From the cell containing the given text, extract its center point as (X, Y) coordinate. 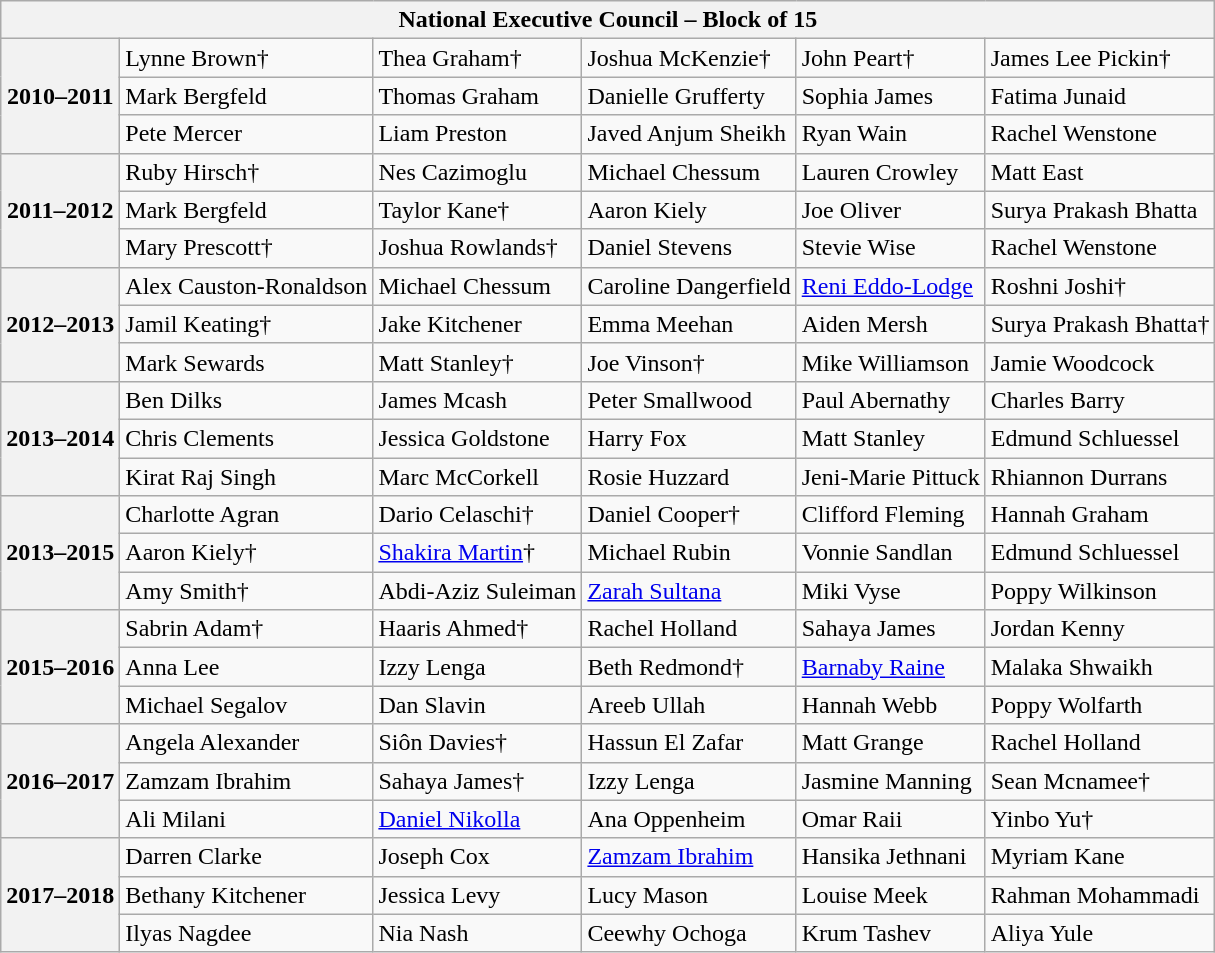
Areeb Ullah (689, 705)
Harry Fox (689, 438)
Charles Barry (1100, 400)
Hannah Webb (890, 705)
Matt Stanley† (478, 362)
Reni Eddo-Lodge (890, 286)
Bethany Kitchener (246, 895)
Poppy Wolfarth (1100, 705)
Anna Lee (246, 667)
Paul Abernathy (890, 400)
Joe Vinson† (689, 362)
Barnaby Raine (890, 667)
Ali Milani (246, 819)
Joshua Rowlands† (478, 248)
2013–2014 (60, 438)
Taylor Kane† (478, 210)
Aiden Mersh (890, 324)
Daniel Stevens (689, 248)
Jeni-Marie Pittuck (890, 477)
Siôn Davies† (478, 743)
John Peart† (890, 58)
Emma Meehan (689, 324)
Danielle Grufferty (689, 96)
Surya Prakash Bhatta† (1100, 324)
Dario Celaschi† (478, 515)
Miki Vyse (890, 591)
Yinbo Yu† (1100, 819)
Jordan Kenny (1100, 629)
Jake Kitchener (478, 324)
Ana Oppenheim (689, 819)
Aaron Kiely† (246, 553)
National Executive Council – Block of 15 (608, 20)
Marc McCorkell (478, 477)
Jasmine Manning (890, 781)
Krum Tashev (890, 933)
Sabrin Adam† (246, 629)
2017–2018 (60, 895)
Surya Prakash Bhatta (1100, 210)
Lucy Mason (689, 895)
Thea Graham† (478, 58)
Mark Sewards (246, 362)
Ruby Hirsch† (246, 172)
Clifford Fleming (890, 515)
Stevie Wise (890, 248)
Joshua McKenzie† (689, 58)
Rosie Huzzard (689, 477)
Roshni Joshi† (1100, 286)
Hannah Graham (1100, 515)
Alex Causton-Ronaldson (246, 286)
Aliya Yule (1100, 933)
2016–2017 (60, 781)
James Lee Pickin† (1100, 58)
Beth Redmond† (689, 667)
Kirat Raj Singh (246, 477)
Michael Segalov (246, 705)
Rhiannon Durrans (1100, 477)
Aaron Kiely (689, 210)
2012–2013 (60, 324)
Jamie Woodcock (1100, 362)
Daniel Nikolla (478, 819)
Pete Mercer (246, 134)
Omar Raii (890, 819)
Louise Meek (890, 895)
Angela Alexander (246, 743)
2010–2011 (60, 96)
Sophia James (890, 96)
Joe Oliver (890, 210)
Thomas Graham (478, 96)
Jamil Keating† (246, 324)
Sahaya James† (478, 781)
Malaka Shwaikh (1100, 667)
Joseph Cox (478, 857)
Lynne Brown† (246, 58)
Peter Smallwood (689, 400)
Zarah Sultana (689, 591)
Ceewhy Ochoga (689, 933)
Hansika Jethnani (890, 857)
Darren Clarke (246, 857)
Matt East (1100, 172)
Nia Nash (478, 933)
Ilyas Nagdee (246, 933)
Shakira Martin† (478, 553)
Caroline Dangerfield (689, 286)
Abdi-Aziz Suleiman (478, 591)
Nes Cazimoglu (478, 172)
Myriam Kane (1100, 857)
Poppy Wilkinson (1100, 591)
Ben Dilks (246, 400)
Lauren Crowley (890, 172)
Sean Mcnamee† (1100, 781)
Chris Clements (246, 438)
Mary Prescott† (246, 248)
Sahaya James (890, 629)
Michael Rubin (689, 553)
Charlotte Agran (246, 515)
Javed Anjum Sheikh (689, 134)
Ryan Wain (890, 134)
Rahman Mohammadi (1100, 895)
Haaris Ahmed† (478, 629)
Mike Williamson (890, 362)
2011–2012 (60, 210)
Jessica Goldstone (478, 438)
Dan Slavin (478, 705)
Daniel Cooper† (689, 515)
Liam Preston (478, 134)
2015–2016 (60, 667)
James Mcash (478, 400)
Fatima Junaid (1100, 96)
Vonnie Sandlan (890, 553)
Jessica Levy (478, 895)
Matt Stanley (890, 438)
2013–2015 (60, 553)
Hassun El Zafar (689, 743)
Amy Smith† (246, 591)
Matt Grange (890, 743)
